Return the (x, y) coordinate for the center point of the cell that contains the specified text.  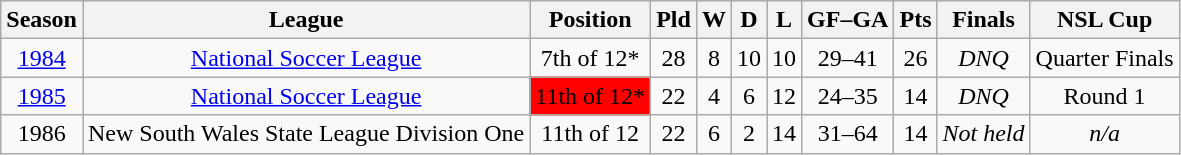
Season (42, 20)
24–35 (848, 96)
31–64 (848, 134)
8 (714, 58)
GF–GA (848, 20)
Quarter Finals (1104, 58)
Round 1 (1104, 96)
n/a (1104, 134)
11th of 12 (590, 134)
12 (784, 96)
Not held (984, 134)
D (748, 20)
New South Wales State League Division One (306, 134)
7th of 12* (590, 58)
11th of 12* (590, 96)
L (784, 20)
NSL Cup (1104, 20)
1985 (42, 96)
1986 (42, 134)
Pts (916, 20)
Pld (674, 20)
26 (916, 58)
28 (674, 58)
W (714, 20)
4 (714, 96)
League (306, 20)
1984 (42, 58)
Position (590, 20)
2 (748, 134)
29–41 (848, 58)
Finals (984, 20)
